Return the [x, y] coordinate for the center point of the cell that contains the specified text.  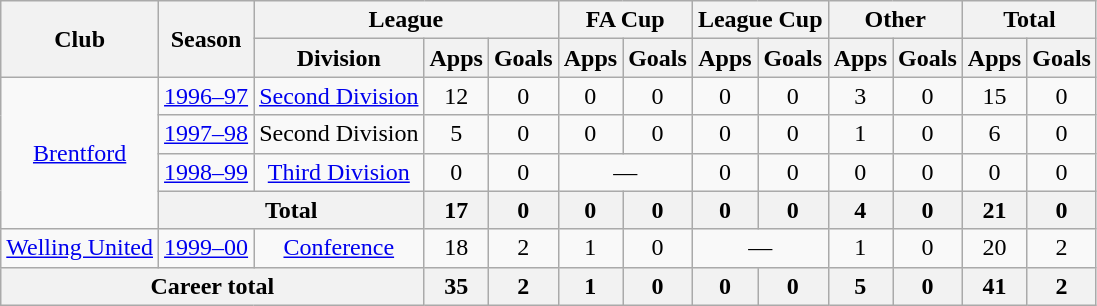
1996–97 [206, 96]
1999–00 [206, 248]
FA Cup [625, 20]
15 [994, 96]
17 [456, 210]
1997–98 [206, 134]
18 [456, 248]
Third Division [339, 172]
League [406, 20]
Conference [339, 248]
4 [860, 210]
Career total [212, 286]
Division [339, 58]
20 [994, 248]
League Cup [760, 20]
41 [994, 286]
Brentford [80, 153]
Season [206, 39]
Welling United [80, 248]
12 [456, 96]
21 [994, 210]
35 [456, 286]
3 [860, 96]
6 [994, 134]
Other [895, 20]
Club [80, 39]
1998–99 [206, 172]
